Pinpoint the cell where the given text exists, returning its (x, y) midpoint coordinate. 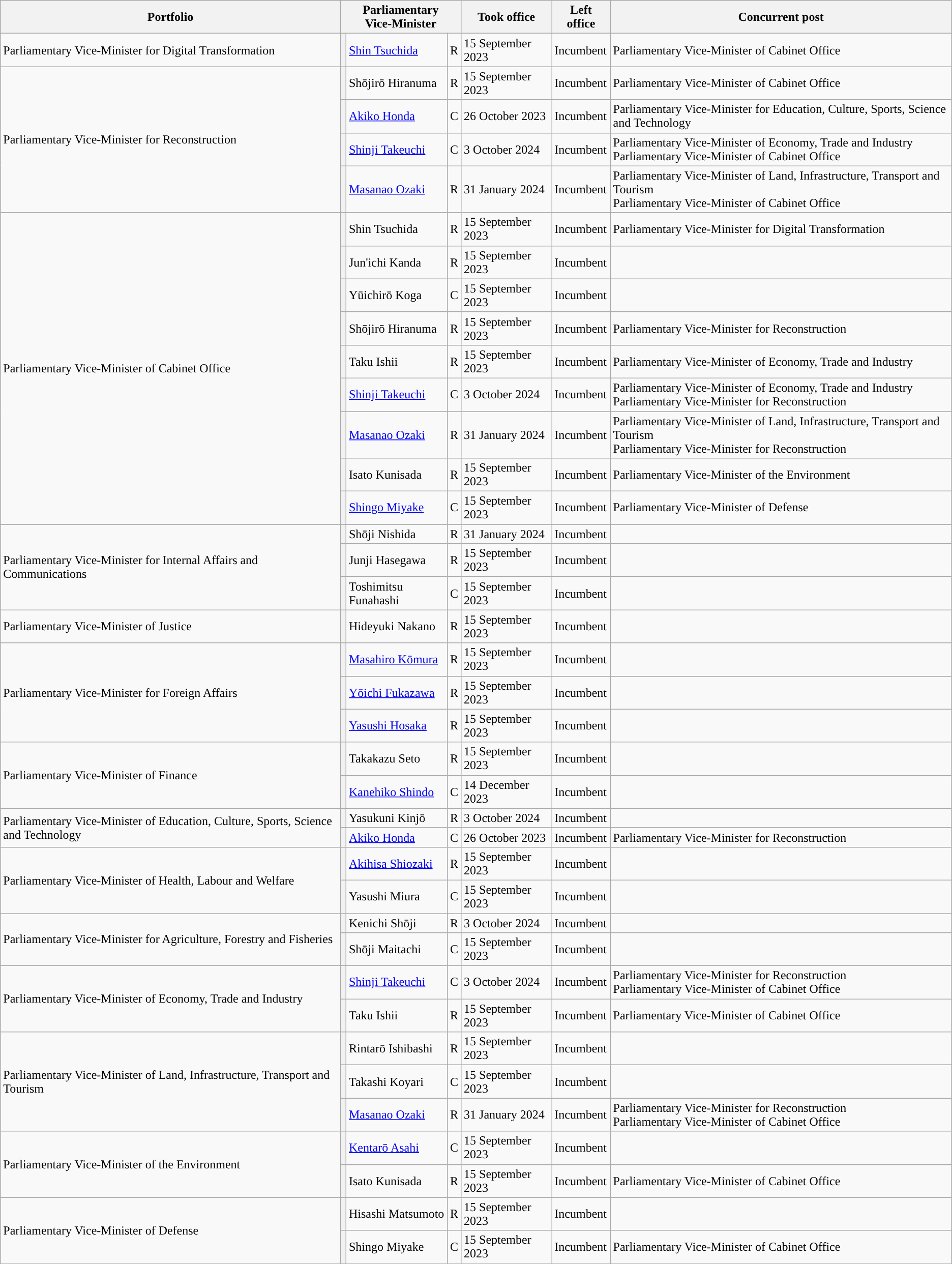
Parliamentary Vice-Minister of Land, Infrastructure, Transport and Tourism (171, 1081)
Portfolio (171, 17)
Yasushi Hosaka (397, 725)
Kenichi Shōji (397, 923)
Shōji Nishida (397, 534)
Rintarō Ishibashi (397, 1049)
Parliamentary Vice-Minister of Finance (171, 775)
Kentarō Asahi (397, 1148)
Masahiro Kōmura (397, 659)
Took office (507, 17)
Hideyuki Nakano (397, 627)
Takashi Koyari (397, 1081)
Jun'ichi Kanda (397, 262)
Parliamentary Vice-Minister of Economy, Trade and IndustryParliamentary Vice-Minister of Cabinet Office (781, 150)
Parliamentary Vice-Minister of Land, Infrastructure, Transport and TourismParliamentary Vice-Minister for Reconstruction (781, 434)
14 December 2023 (507, 791)
Parliamentary Vice-Minister for Education, Culture, Sports, Science and Technology (781, 116)
Junji Hasegawa (397, 561)
Left office (581, 17)
ParliamentaryVice-Minister (401, 17)
Parliamentary Vice-Minister of Economy, Trade and IndustryParliamentary Vice-Minister for Reconstruction (781, 395)
Hisashi Matsumoto (397, 1214)
Parliamentary Vice-Minister of Land, Infrastructure, Transport and TourismParliamentary Vice-Minister of Cabinet Office (781, 189)
Takakazu Seto (397, 759)
Concurrent post (781, 17)
Yasushi Miura (397, 896)
Parliamentary Vice-Minister of Justice (171, 627)
Toshimitsu Funahashi (397, 593)
Akihisa Shiozaki (397, 864)
Parliamentary Vice-Minister of Health, Labour and Welfare (171, 880)
Yūichirō Koga (397, 295)
Shōji Maitachi (397, 949)
Parliamentary Vice-Minister for Agriculture, Forestry and Fisheries (171, 940)
Kanehiko Shindo (397, 791)
Yasukuni Kinjō (397, 818)
Yōichi Fukazawa (397, 693)
Parliamentary Vice-Minister for Internal Affairs and Communications (171, 567)
Parliamentary Vice-Minister of Education, Culture, Sports, Science and Technology (171, 828)
Parliamentary Vice-Minister for Foreign Affairs (171, 693)
